Find where the given text appears and provide that cell's center as [x, y] coordinate. 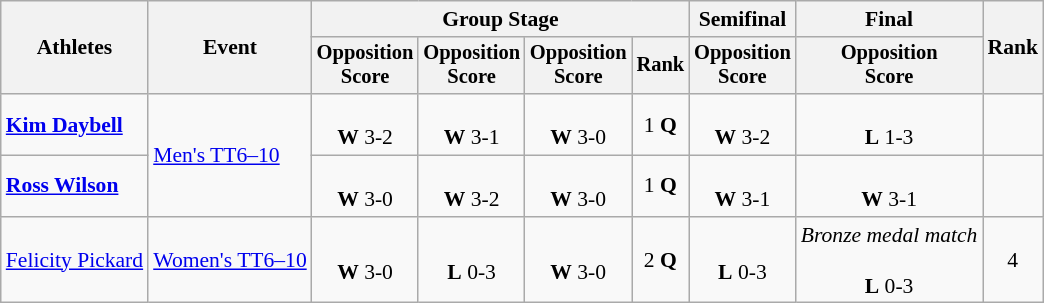
Group Stage [500, 19]
Final [890, 19]
Athletes [74, 48]
Semifinal [742, 19]
Event [230, 48]
Ross Wilson [74, 186]
Kim Daybell [74, 124]
L 1-3 [890, 124]
Men's TT6–10 [230, 155]
